Extract the (X, Y) coordinate from the center of the cell holding the provided text.  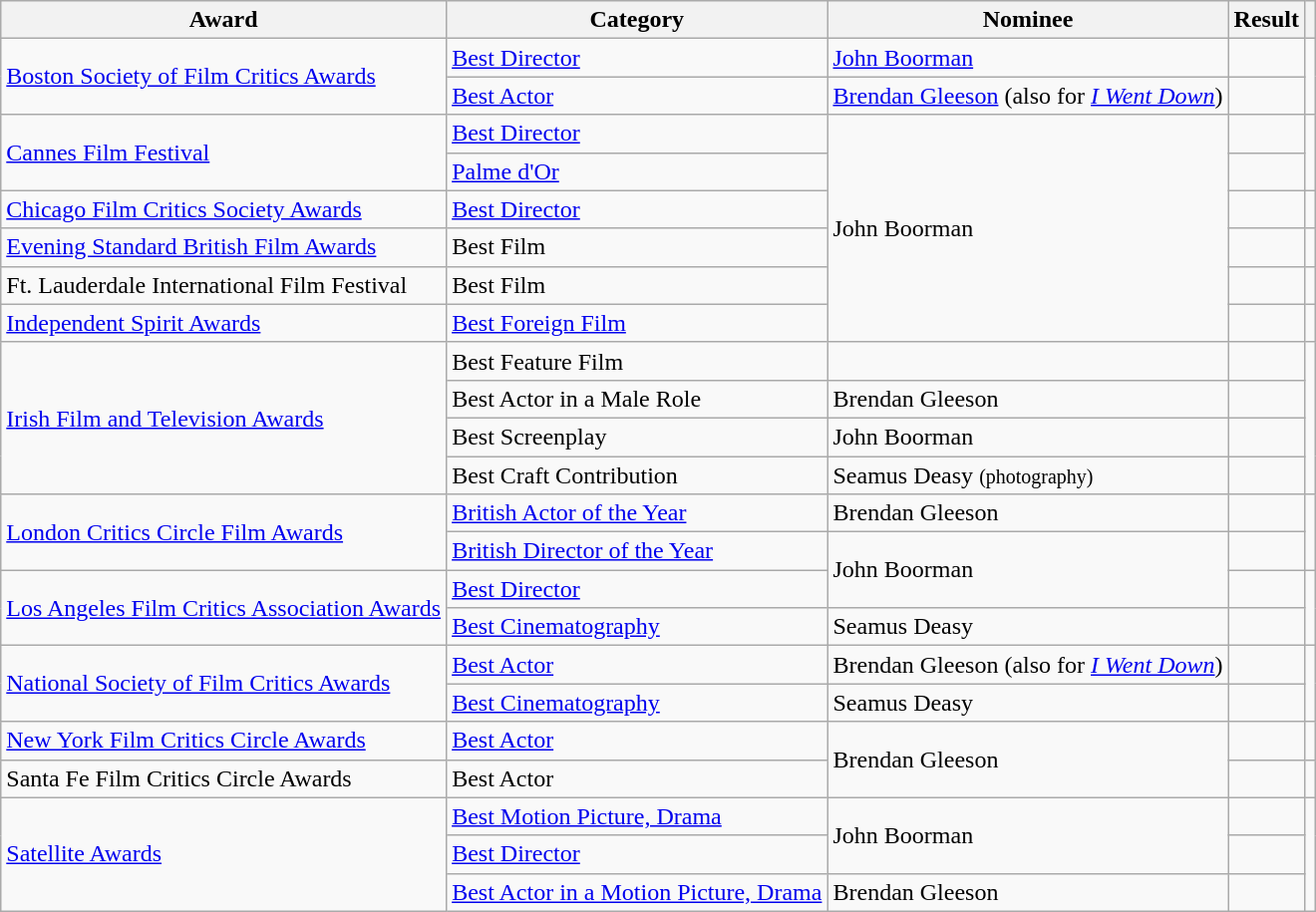
British Actor of the Year (637, 513)
Satellite Awards (223, 854)
Award (223, 20)
Evening Standard British Film Awards (223, 247)
Best Actor in a Motion Picture, Drama (637, 892)
Chicago Film Critics Society Awards (223, 209)
Santa Fe Film Critics Circle Awards (223, 778)
Seamus Deasy (photography) (1028, 475)
Boston Society of Film Critics Awards (223, 77)
London Critics Circle Film Awards (223, 532)
Best Screenplay (637, 437)
British Director of the Year (637, 551)
Result (1266, 20)
Best Craft Contribution (637, 475)
Best Actor in a Male Role (637, 399)
Palme d'Or (637, 171)
Best Foreign Film (637, 323)
National Society of Film Critics Awards (223, 684)
Irish Film and Television Awards (223, 418)
Best Feature Film (637, 361)
New York Film Critics Circle Awards (223, 741)
Nominee (1028, 20)
Ft. Lauderdale International Film Festival (223, 285)
Best Motion Picture, Drama (637, 816)
Cannes Film Festival (223, 152)
Independent Spirit Awards (223, 323)
Los Angeles Film Critics Association Awards (223, 608)
Category (637, 20)
